Search for the cell housing the specified text and yield its [X, Y] center coordinate. 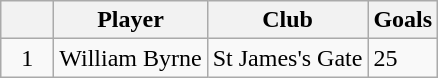
1 [28, 58]
Player [130, 20]
St James's Gate [288, 58]
Club [288, 20]
Goals [403, 20]
25 [403, 58]
William Byrne [130, 58]
